Search for the cell housing the specified text and yield its [X, Y] center coordinate. 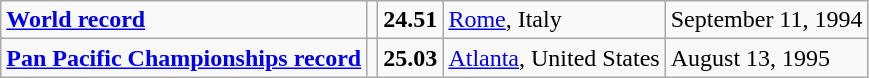
Pan Pacific Championships record [184, 58]
September 11, 1994 [766, 20]
August 13, 1995 [766, 58]
25.03 [410, 58]
World record [184, 20]
Atlanta, United States [554, 58]
Rome, Italy [554, 20]
24.51 [410, 20]
